Search for the cell housing the specified text and yield its [X, Y] center coordinate. 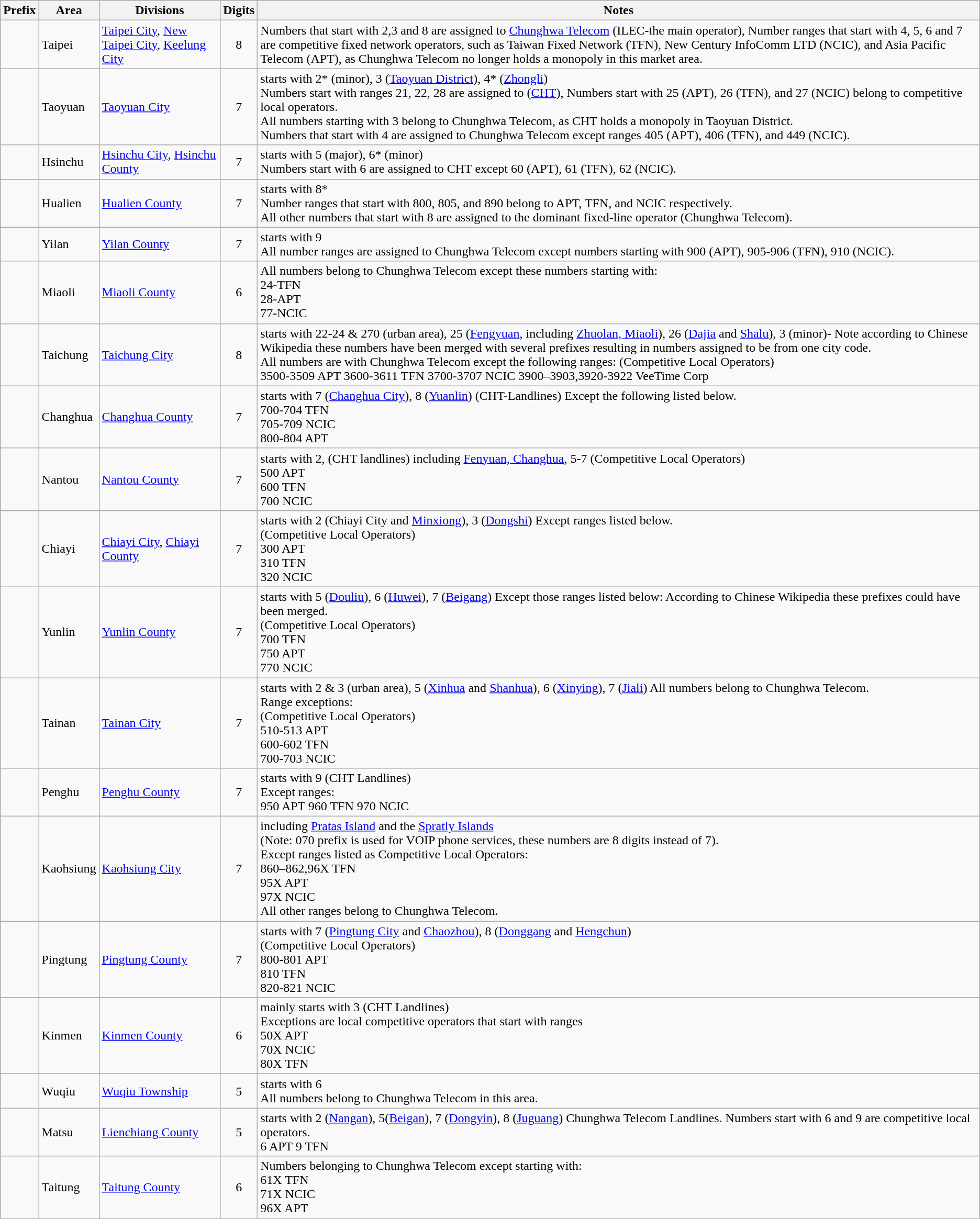
Miaoli [69, 292]
Kaohsiung [69, 869]
mainly starts with 3 (CHT Landlines)Exceptions are local competitive operators that start with ranges50X APT70X NCIC80X TFN [619, 1036]
Miaoli County [160, 292]
Lienchiang County [160, 1132]
Yunlin County [160, 632]
Numbers belonging to Chunghwa Telecom except starting with:61X TFN71X NCIC96X APT [619, 1187]
Wuqiu [69, 1091]
Taichung [69, 355]
Yilan County [160, 244]
Yunlin [69, 632]
Pingtung County [160, 959]
starts with 9 (CHT Landlines)Except ranges:950 APT 960 TFN 970 NCIC [619, 792]
Matsu [69, 1132]
Kinmen County [160, 1036]
Taipei [69, 44]
Tainan City [160, 722]
starts with 9All number ranges are assigned to Chunghwa Telecom except numbers starting with 900 (APT), 905-906 (TFN), 910 (NCIC). [619, 244]
Chiayi City, Chiayi County [160, 549]
Taichung City [160, 355]
Taitung [69, 1187]
Changhua County [160, 417]
Penghu [69, 792]
Wuqiu Township [160, 1091]
Hualien County [160, 203]
Yilan [69, 244]
Taoyuan [69, 107]
Pingtung [69, 959]
starts with 6All numbers belong to Chunghwa Telecom in this area. [619, 1091]
Taoyuan City [160, 107]
Area [69, 10]
Hsinchu [69, 162]
Hsinchu City, Hsinchu County [160, 162]
Penghu County [160, 792]
Nantou [69, 479]
starts with 7 (Pingtung City and Chaozhou), 8 (Donggang and Hengchun)(Competitive Local Operators)800-801 APT810 TFN820-821 NCIC [619, 959]
Tainan [69, 722]
starts with 2 (Chiayi City and Minxiong), 3 (Dongshi) Except ranges listed below.(Competitive Local Operators)300 APT310 TFN320 NCIC [619, 549]
Digits [239, 10]
All numbers belong to Chunghwa Telecom except these numbers starting with:24-TFN28-APT77-NCIC [619, 292]
Taitung County [160, 1187]
starts with 5 (major), 6* (minor)Numbers start with 6 are assigned to CHT except 60 (APT), 61 (TFN), 62 (NCIC). [619, 162]
Notes [619, 10]
Kaohsiung City [160, 869]
Changhua [69, 417]
Prefix [20, 10]
Taipei City, New Taipei City, Keelung City [160, 44]
Chiayi [69, 549]
Hualien [69, 203]
Divisions [160, 10]
Nantou County [160, 479]
starts with 7 (Changhua City), 8 (Yuanlin) (CHT-Landlines) Except the following listed below.700-704 TFN705-709 NCIC800-804 APT [619, 417]
starts with 2, (CHT landlines) including Fenyuan, Changhua, 5-7 (Competitive Local Operators)500 APT600 TFN700 NCIC [619, 479]
Kinmen [69, 1036]
